Detect which cell encompasses the target text, then output its (X, Y) center coordinate. 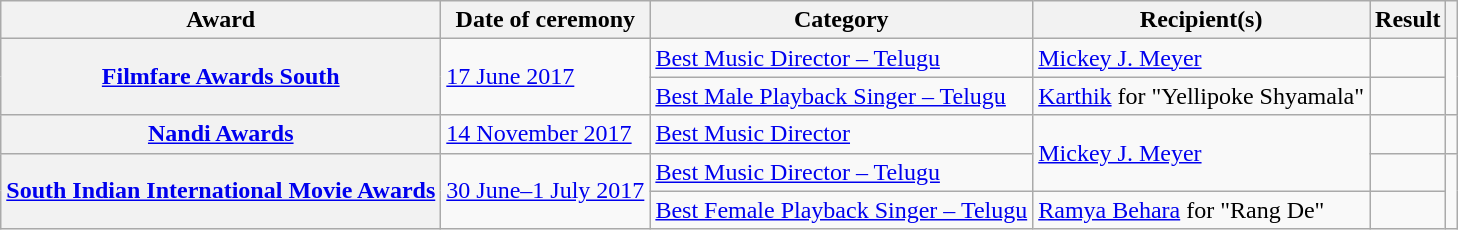
14 November 2017 (546, 134)
Category (842, 20)
Best Male Playback Singer – Telugu (842, 96)
Karthik for "Yellipoke Shyamala" (1202, 96)
Award (221, 20)
Filmfare Awards South (221, 77)
Best Music Director (842, 134)
Date of ceremony (546, 20)
Result (1408, 20)
South Indian International Movie Awards (221, 191)
17 June 2017 (546, 77)
Nandi Awards (221, 134)
Best Female Playback Singer – Telugu (842, 210)
Ramya Behara for "Rang De" (1202, 210)
Recipient(s) (1202, 20)
30 June–1 July 2017 (546, 191)
